Scan for the cell matching the given text and deliver its (X, Y) coordinate at center. 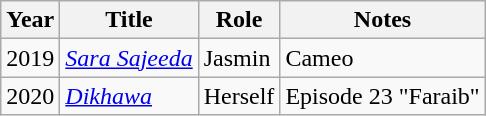
2020 (30, 96)
2019 (30, 58)
Title (129, 20)
Jasmin (239, 58)
Role (239, 20)
Herself (239, 96)
Notes (382, 20)
Dikhawa (129, 96)
Episode 23 "Faraib" (382, 96)
Sara Sajeeda (129, 58)
Year (30, 20)
Cameo (382, 58)
